For the text-containing cell, return its midpoint in (X, Y) coordinate format. 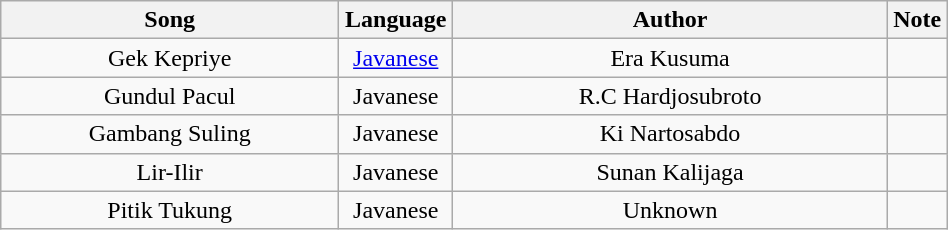
Language (396, 20)
R.C Hardjosubroto (670, 96)
Note (917, 20)
Lir-Ilir (170, 172)
Author (670, 20)
Gambang Suling (170, 134)
Era Kusuma (670, 58)
Unknown (670, 210)
Song (170, 20)
Gek Kepriye (170, 58)
Gundul Pacul (170, 96)
Sunan Kalijaga (670, 172)
Pitik Tukung (170, 210)
Ki Nartosabdo (670, 134)
